Provide the (X, Y) coordinate of the cell's center where the given text is located.  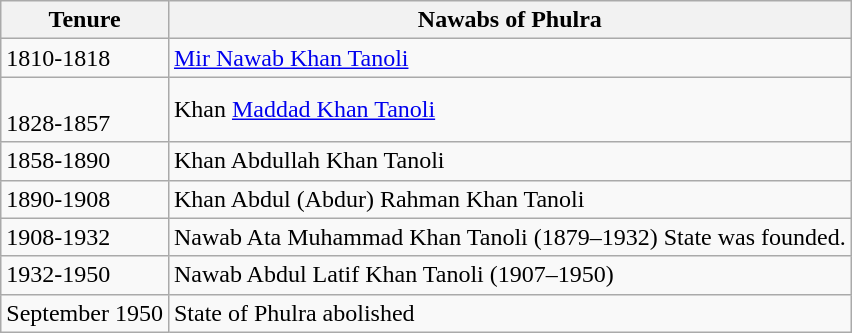
1858-1890 (85, 161)
Khan Maddad Khan Tanoli (510, 110)
1890-1908 (85, 199)
Nawab Abdul Latif Khan Tanoli (1907–1950) (510, 275)
Khan Abdul (Abdur) Rahman Khan Tanoli (510, 199)
State of Phulra abolished (510, 313)
1932-1950 (85, 275)
1828-1857 (85, 110)
Nawabs of Phulra (510, 20)
Nawab Ata Muhammad Khan Tanoli (1879–1932) State was founded. (510, 237)
September 1950 (85, 313)
Mir Nawab Khan Tanoli (510, 58)
1908-1932 (85, 237)
Khan Abdullah Khan Tanoli (510, 161)
Tenure (85, 20)
1810-1818 (85, 58)
